Provide the [X, Y] coordinate of the cell's center where the given text is located.  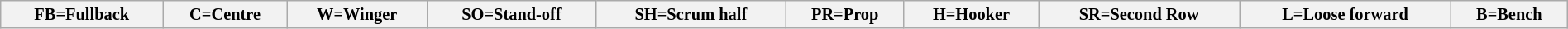
SO=Stand-off [511, 14]
FB=Fullback [82, 14]
SR=Second Row [1140, 14]
C=Centre [225, 14]
H=Hooker [971, 14]
B=Bench [1508, 14]
L=Loose forward [1346, 14]
PR=Prop [845, 14]
SH=Scrum half [691, 14]
W=Winger [357, 14]
